Capture the cell that displays the provided text and extract its (X, Y) central coordinate. 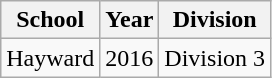
Division 3 (215, 58)
Year (130, 20)
2016 (130, 58)
School (50, 20)
Hayward (50, 58)
Division (215, 20)
